Output the [X, Y] coordinate of the center of the cell containing the given text.  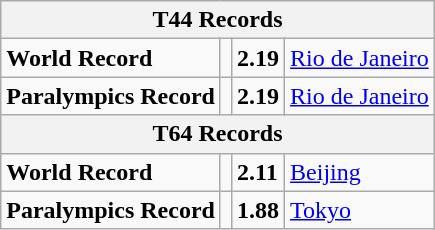
T64 Records [218, 134]
Tokyo [360, 210]
Beijing [360, 172]
1.88 [258, 210]
2.11 [258, 172]
T44 Records [218, 20]
